Capture the cell that displays the provided text and extract its (x, y) central coordinate. 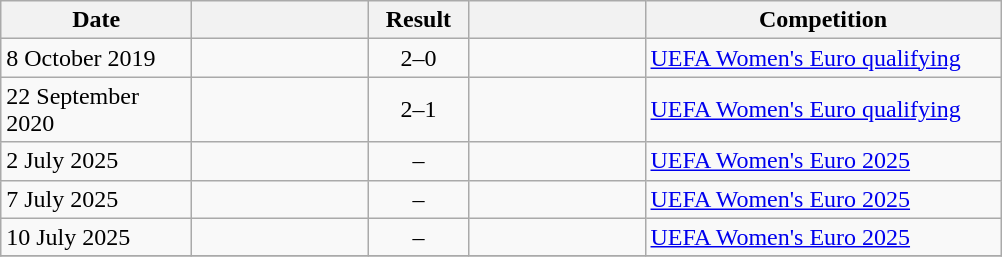
7 July 2025 (96, 199)
22 September 2020 (96, 110)
2–1 (418, 110)
Result (418, 20)
Competition (823, 20)
10 July 2025 (96, 237)
2 July 2025 (96, 161)
8 October 2019 (96, 58)
2–0 (418, 58)
Date (96, 20)
